Output the (x, y) coordinate of the center of the cell containing the given text.  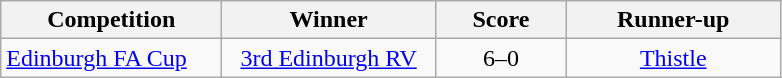
Score (500, 20)
Competition (112, 20)
Winner (329, 20)
Thistle (673, 58)
Edinburgh FA Cup (112, 58)
6–0 (500, 58)
Runner-up (673, 20)
3rd Edinburgh RV (329, 58)
